Return (X, Y) of the center of cell containing provided text 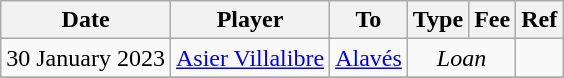
Asier Villalibre (250, 58)
Loan (461, 58)
Fee (492, 20)
Alavés (369, 58)
Type (438, 20)
30 January 2023 (86, 58)
Date (86, 20)
Player (250, 20)
Ref (540, 20)
To (369, 20)
